Pinpoint the cell where the given text exists, returning its [X, Y] midpoint coordinate. 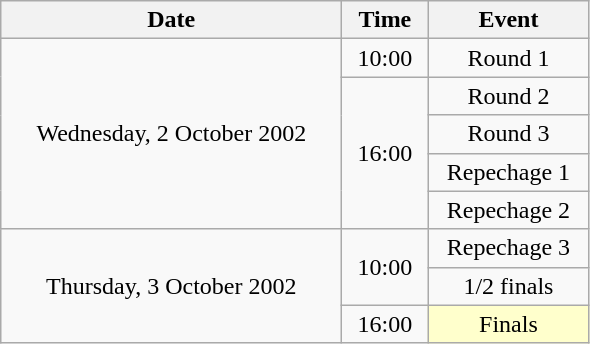
Wednesday, 2 October 2002 [172, 134]
Event [508, 20]
Date [172, 20]
Time [385, 20]
Repechage 3 [508, 248]
Round 2 [508, 96]
Round 1 [508, 58]
1/2 finals [508, 286]
Repechage 2 [508, 210]
Thursday, 3 October 2002 [172, 286]
Round 3 [508, 134]
Repechage 1 [508, 172]
Finals [508, 324]
